From the cell containing the given text, extract its center point as [X, Y] coordinate. 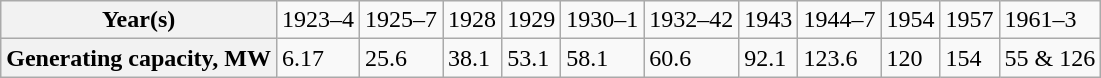
154 [970, 58]
1943 [768, 20]
1923–4 [318, 20]
53.1 [532, 58]
58.1 [602, 58]
1928 [472, 20]
Generating capacity, MW [139, 58]
1929 [532, 20]
1944–7 [840, 20]
123.6 [840, 58]
1930–1 [602, 20]
1961–3 [1050, 20]
120 [910, 58]
1957 [970, 20]
1954 [910, 20]
6.17 [318, 58]
60.6 [692, 58]
1932–42 [692, 20]
Year(s) [139, 20]
38.1 [472, 58]
55 & 126 [1050, 58]
92.1 [768, 58]
1925–7 [402, 20]
25.6 [402, 58]
